Search for the cell housing the specified text and yield its [X, Y] center coordinate. 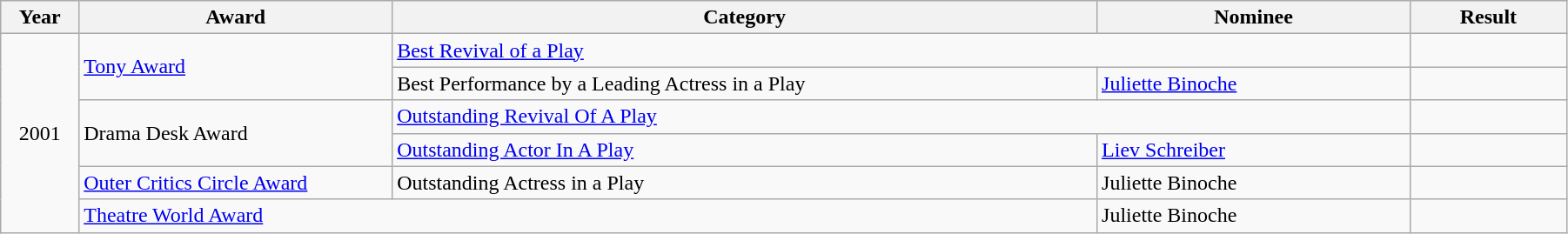
Outer Critics Circle Award [236, 183]
Theatre World Award [588, 216]
Tony Award [236, 67]
Outstanding Actor In A Play [745, 150]
2001 [40, 133]
Best Revival of a Play [901, 50]
Nominee [1254, 17]
Category [745, 17]
Result [1488, 17]
Outstanding Revival Of A Play [901, 117]
Year [40, 17]
Outstanding Actress in a Play [745, 183]
Liev Schreiber [1254, 150]
Award [236, 17]
Best Performance by a Leading Actress in a Play [745, 84]
Drama Desk Award [236, 133]
